Scan for the cell matching the given text and deliver its [x, y] coordinate at center. 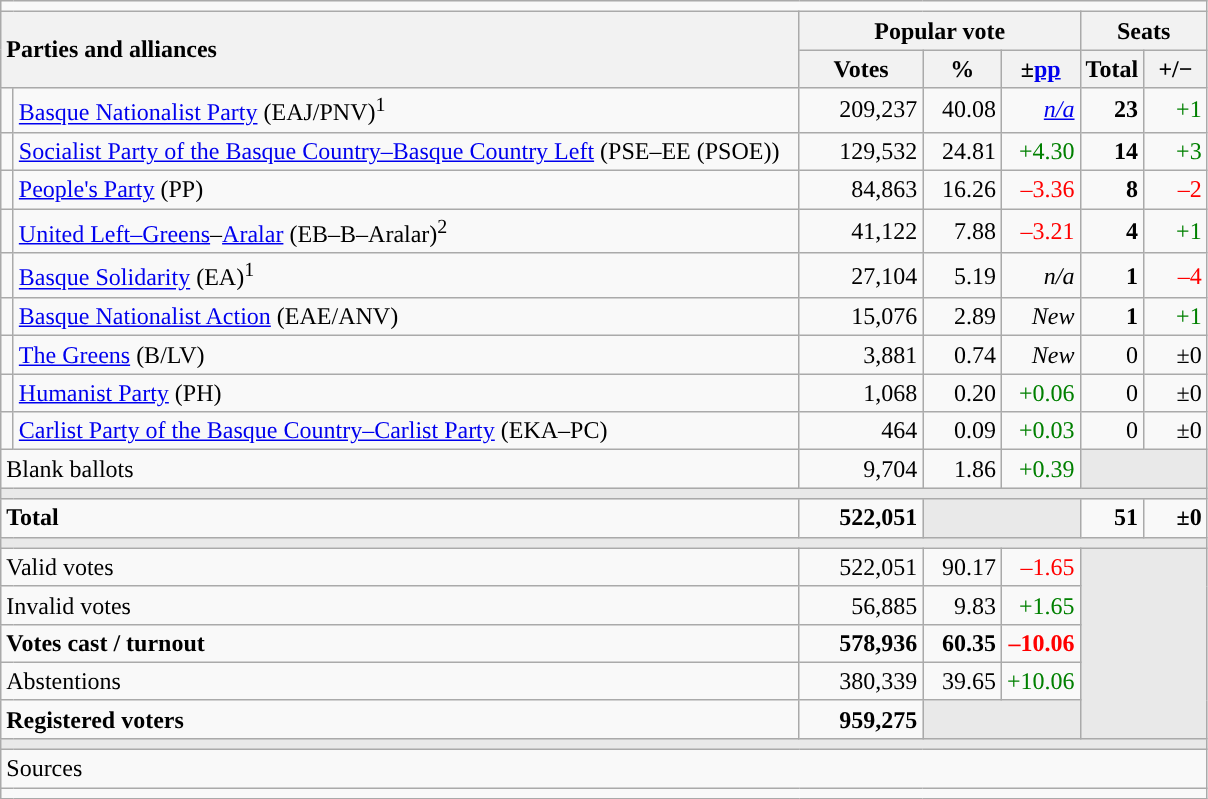
129,532 [861, 151]
51 [1112, 518]
14 [1112, 151]
15,076 [861, 317]
7.88 [962, 232]
464 [861, 431]
578,936 [861, 643]
40.08 [962, 110]
Socialist Party of the Basque Country–Basque Country Left (PSE–EE (PSOE)) [406, 151]
Popular vote [940, 31]
1,068 [861, 393]
+10.06 [1040, 681]
–10.06 [1040, 643]
24.81 [962, 151]
Parties and alliances [400, 50]
Invalid votes [400, 605]
+1.65 [1040, 605]
–3.36 [1040, 190]
Seats [1144, 31]
3,881 [861, 355]
Abstentions [400, 681]
2.89 [962, 317]
United Left–Greens–Aralar (EB–B–Aralar)2 [406, 232]
Basque Nationalist Party (EAJ/PNV)1 [406, 110]
0.09 [962, 431]
Carlist Party of the Basque Country–Carlist Party (EKA–PC) [406, 431]
–1.65 [1040, 567]
56,885 [861, 605]
+0.06 [1040, 393]
8 [1112, 190]
Basque Nationalist Action (EAE/ANV) [406, 317]
23 [1112, 110]
Basque Solidarity (EA)1 [406, 276]
+/− [1176, 69]
209,237 [861, 110]
9.83 [962, 605]
1.86 [962, 469]
0.74 [962, 355]
39.65 [962, 681]
Blank ballots [400, 469]
% [962, 69]
60.35 [962, 643]
0.20 [962, 393]
The Greens (B/LV) [406, 355]
+3 [1176, 151]
Valid votes [400, 567]
959,275 [861, 719]
People's Party (PP) [406, 190]
90.17 [962, 567]
Sources [604, 769]
84,863 [861, 190]
27,104 [861, 276]
+0.03 [1040, 431]
+0.39 [1040, 469]
9,704 [861, 469]
Registered voters [400, 719]
Humanist Party (PH) [406, 393]
4 [1112, 232]
±pp [1040, 69]
–4 [1176, 276]
5.19 [962, 276]
–2 [1176, 190]
16.26 [962, 190]
Votes cast / turnout [400, 643]
380,339 [861, 681]
41,122 [861, 232]
Votes [861, 69]
+4.30 [1040, 151]
–3.21 [1040, 232]
